Output the (x, y) coordinate of the center of the cell containing the given text.  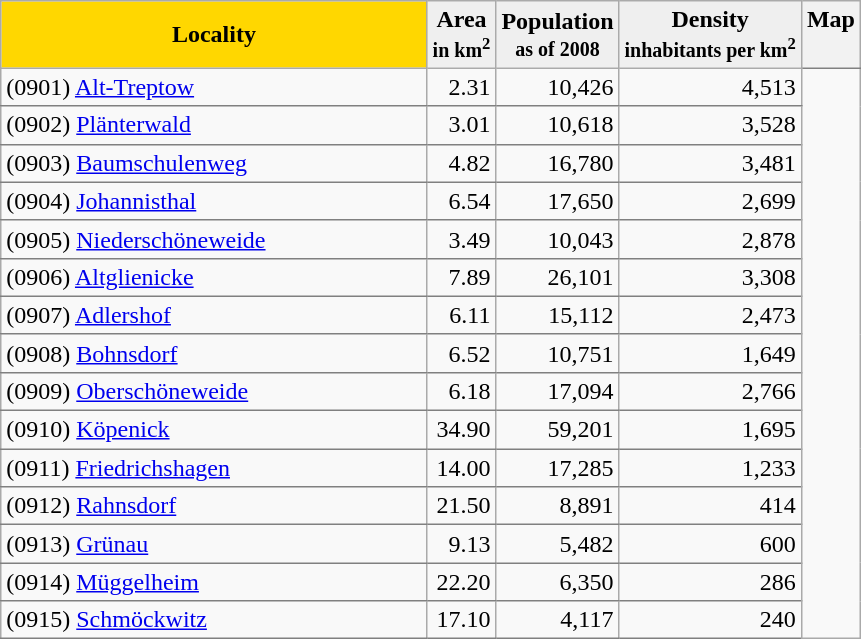
9.13 (462, 544)
Map (830, 34)
3.49 (462, 239)
17,650 (558, 201)
6,350 (558, 582)
7.89 (462, 277)
Population as of 2008 (558, 34)
(0908) Bohnsdorf (214, 353)
(0904) Johannisthal (214, 201)
(0911) Friedrichshagen (214, 468)
10,751 (558, 353)
2,473 (710, 315)
(0903) Baumschulenweg (214, 163)
59,201 (558, 430)
Density inhabitants per km2 (710, 34)
Locality (214, 34)
5,482 (558, 544)
10,618 (558, 125)
(0906) Altglienicke (214, 277)
21.50 (462, 506)
4,513 (710, 87)
2,766 (710, 391)
3,308 (710, 277)
3,481 (710, 163)
240 (710, 620)
6.52 (462, 353)
(0912) Rahnsdorf (214, 506)
17,094 (558, 391)
(0901) Alt-Treptow (214, 87)
6.18 (462, 391)
16,780 (558, 163)
15,112 (558, 315)
(0902) Plänterwald (214, 125)
(0913) Grünau (214, 544)
1,695 (710, 430)
(0914) Müggelheim (214, 582)
2,878 (710, 239)
17.10 (462, 620)
34.90 (462, 430)
4.82 (462, 163)
(0910) Köpenick (214, 430)
17,285 (558, 468)
Area in km2 (462, 34)
(0907) Adlershof (214, 315)
4,117 (558, 620)
600 (710, 544)
414 (710, 506)
8,891 (558, 506)
3,528 (710, 125)
22.20 (462, 582)
3.01 (462, 125)
(0909) Oberschöneweide (214, 391)
(0915) Schmöckwitz (214, 620)
1,233 (710, 468)
10,043 (558, 239)
26,101 (558, 277)
2,699 (710, 201)
(0905) Niederschöneweide (214, 239)
1,649 (710, 353)
14.00 (462, 468)
286 (710, 582)
6.11 (462, 315)
6.54 (462, 201)
10,426 (558, 87)
2.31 (462, 87)
